For the text-containing cell, return its midpoint in [X, Y] coordinate format. 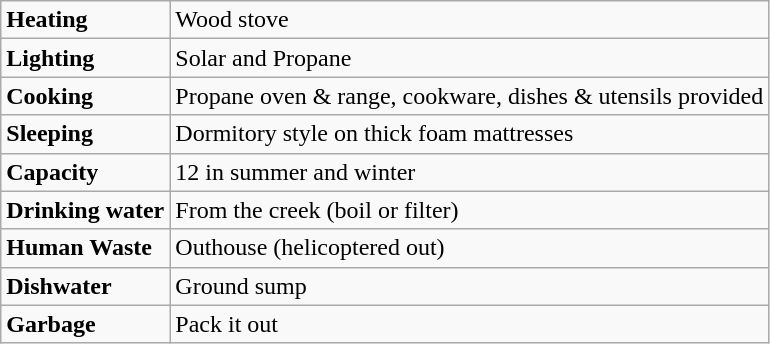
From the creek (boil or filter) [470, 210]
Human Waste [86, 248]
12 in summer and winter [470, 172]
Outhouse (helicoptered out) [470, 248]
Pack it out [470, 324]
Heating [86, 20]
Propane oven & range, cookware, dishes & utensils provided [470, 96]
Capacity [86, 172]
Cooking [86, 96]
Lighting [86, 58]
Sleeping [86, 134]
Wood stove [470, 20]
Ground sump [470, 286]
Dormitory style on thick foam mattresses [470, 134]
Drinking water [86, 210]
Garbage [86, 324]
Solar and Propane [470, 58]
Dishwater [86, 286]
